Identify which cell holds the provided text, then report its [X, Y] central coordinate. 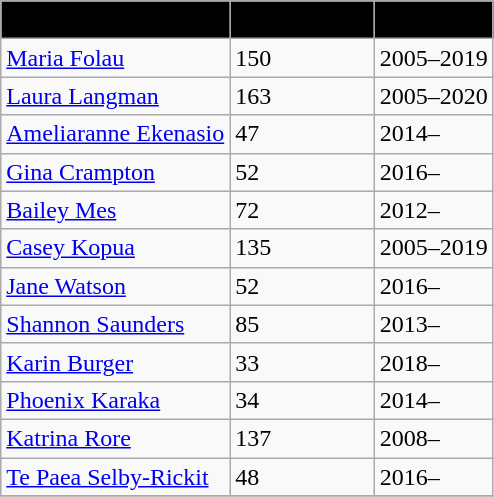
Shannon Saunders [116, 324]
Gina Crampton [116, 172]
Karin Burger [116, 362]
48 [302, 477]
33 [302, 362]
2012– [434, 210]
2008– [434, 438]
Phoenix Karaka [116, 400]
163 [302, 96]
Laura Langman [116, 96]
Years [434, 20]
2013– [434, 324]
72 [302, 210]
Maria Folau [116, 58]
135 [302, 248]
Katrina Rore [116, 438]
34 [302, 400]
Appearances [302, 20]
Player [116, 20]
Casey Kopua [116, 248]
2018– [434, 362]
85 [302, 324]
Te Paea Selby-Rickit [116, 477]
Jane Watson [116, 286]
150 [302, 58]
Bailey Mes [116, 210]
137 [302, 438]
2005–2020 [434, 96]
Ameliaranne Ekenasio [116, 134]
47 [302, 134]
